Identify which cell holds the provided text, then report its (x, y) central coordinate. 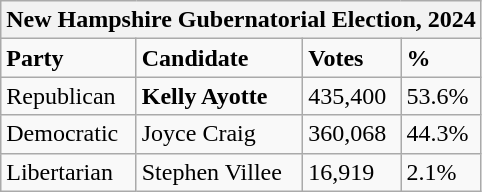
Joyce Craig (219, 134)
Candidate (219, 58)
Kelly Ayotte (219, 96)
53.6% (442, 96)
Democratic (68, 134)
360,068 (352, 134)
Stephen Villee (219, 172)
Party (68, 58)
435,400 (352, 96)
2.1% (442, 172)
44.3% (442, 134)
New Hampshire Gubernatorial Election, 2024 (242, 20)
% (442, 58)
Libertarian (68, 172)
Votes (352, 58)
Republican (68, 96)
16,919 (352, 172)
